Return (X, Y) of the center of cell containing provided text 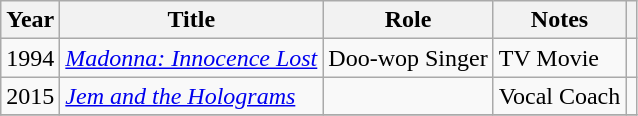
2015 (30, 96)
Role (408, 20)
Jem and the Holograms (192, 96)
Madonna: Innocence Lost (192, 58)
Vocal Coach (560, 96)
TV Movie (560, 58)
Doo-wop Singer (408, 58)
Year (30, 20)
Title (192, 20)
Notes (560, 20)
1994 (30, 58)
